Capture the cell that displays the provided text and extract its [x, y] central coordinate. 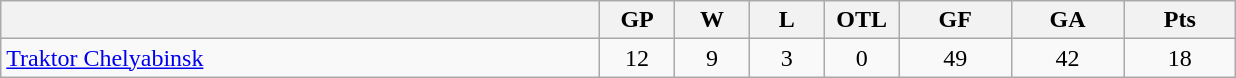
GF [955, 20]
W [712, 20]
12 [638, 58]
Traktor Chelyabinsk [300, 58]
42 [1067, 58]
9 [712, 58]
GP [638, 20]
L [786, 20]
OTL [862, 20]
0 [862, 58]
3 [786, 58]
49 [955, 58]
18 [1180, 58]
Pts [1180, 20]
GA [1067, 20]
